Find where the given text appears and provide that cell's center as (x, y) coordinate. 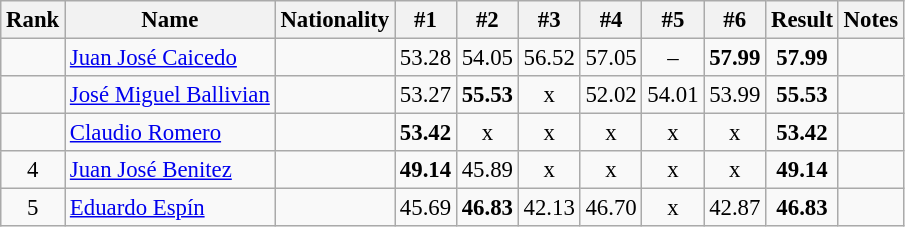
#6 (735, 20)
José Miguel Ballivian (170, 95)
54.01 (673, 95)
53.99 (735, 95)
57.05 (611, 58)
Rank (33, 20)
45.89 (487, 170)
Juan José Benitez (170, 170)
4 (33, 170)
Eduardo Espín (170, 208)
54.05 (487, 58)
#4 (611, 20)
Name (170, 20)
53.28 (426, 58)
42.87 (735, 208)
– (673, 58)
42.13 (549, 208)
Juan José Caicedo (170, 58)
#1 (426, 20)
53.27 (426, 95)
#5 (673, 20)
5 (33, 208)
52.02 (611, 95)
56.52 (549, 58)
Notes (870, 20)
45.69 (426, 208)
#2 (487, 20)
46.70 (611, 208)
Claudio Romero (170, 133)
Result (802, 20)
#3 (549, 20)
Nationality (334, 20)
